Pinpoint the cell where the given text exists, returning its (x, y) midpoint coordinate. 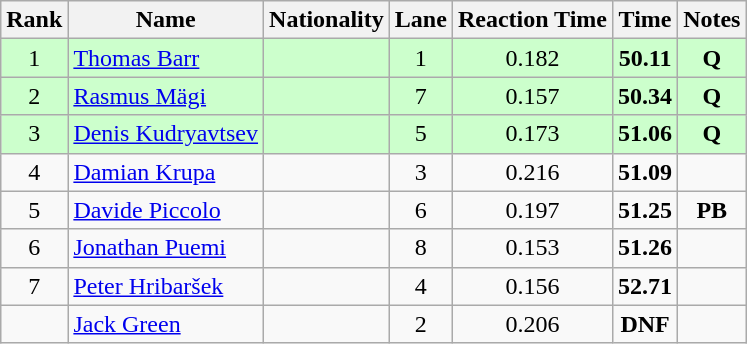
8 (420, 248)
51.26 (646, 248)
Name (166, 20)
0.156 (532, 286)
Denis Kudryavtsev (166, 134)
Rank (34, 20)
Nationality (327, 20)
0.153 (532, 248)
51.09 (646, 172)
50.34 (646, 96)
PB (712, 210)
0.206 (532, 324)
DNF (646, 324)
Peter Hribaršek (166, 286)
0.157 (532, 96)
Jack Green (166, 324)
Reaction Time (532, 20)
Lane (420, 20)
Thomas Barr (166, 58)
0.197 (532, 210)
Jonathan Puemi (166, 248)
Time (646, 20)
50.11 (646, 58)
0.182 (532, 58)
51.25 (646, 210)
Davide Piccolo (166, 210)
0.173 (532, 134)
Damian Krupa (166, 172)
Rasmus Mägi (166, 96)
51.06 (646, 134)
Notes (712, 20)
0.216 (532, 172)
52.71 (646, 286)
